Determine the [X, Y] coordinate at the center of the cell enclosing the given text.  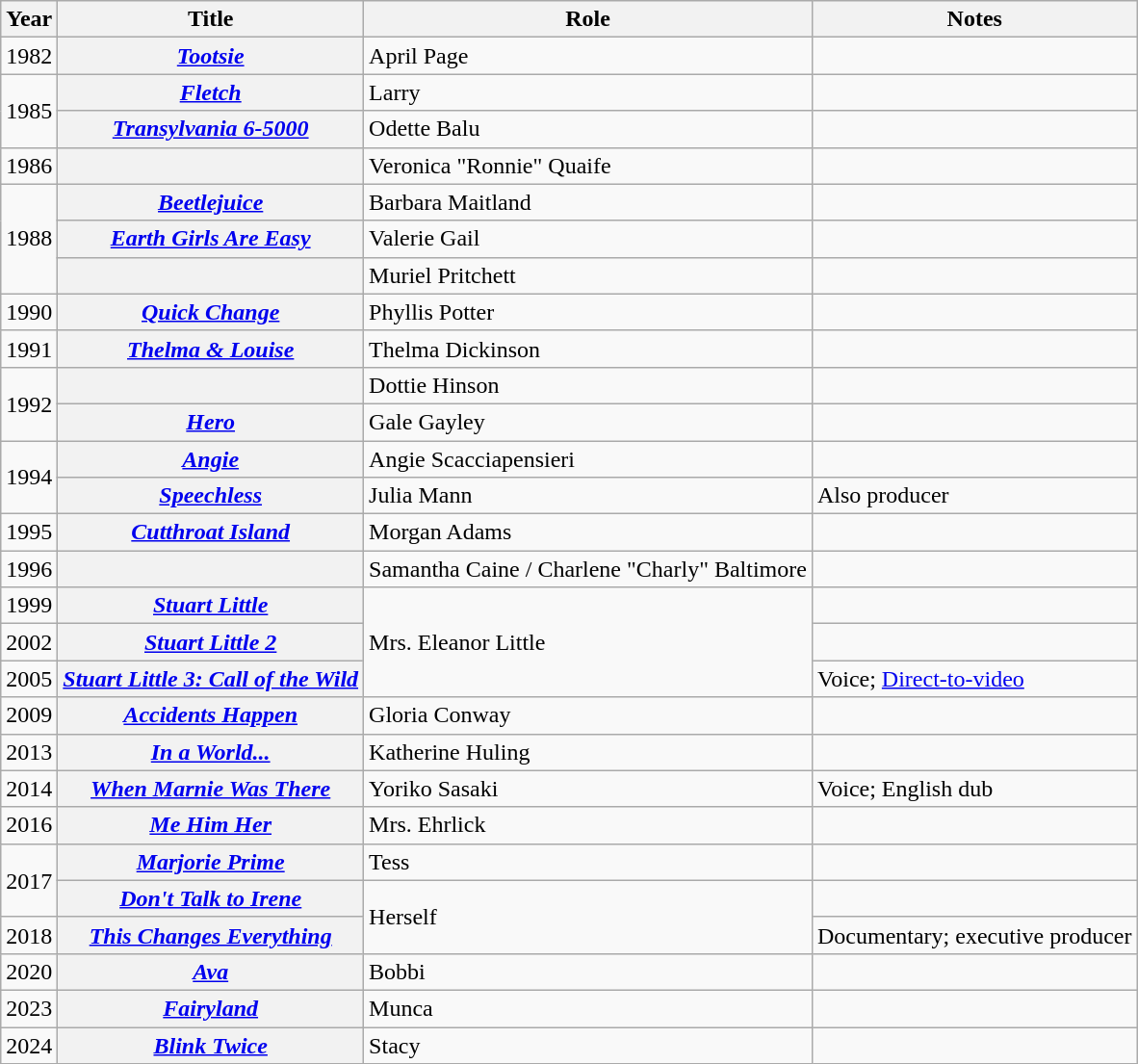
2020 [29, 972]
Speechless [211, 496]
Thelma Dickinson [588, 349]
Angie [211, 459]
1986 [29, 166]
This Changes Everything [211, 935]
Fairyland [211, 1008]
Title [211, 19]
Tootsie [211, 56]
2013 [29, 752]
In a World... [211, 752]
Yoriko Sasaki [588, 789]
Gloria Conway [588, 715]
Stacy [588, 1045]
Dottie Hinson [588, 385]
Odette Balu [588, 129]
Angie Scacciapensieri [588, 459]
1995 [29, 532]
1985 [29, 111]
2017 [29, 880]
1999 [29, 606]
Voice; Direct-to-video [974, 679]
Valerie Gail [588, 239]
Role [588, 19]
Phyllis Potter [588, 312]
1994 [29, 478]
Larry [588, 92]
2009 [29, 715]
Stuart Little 2 [211, 642]
2002 [29, 642]
Accidents Happen [211, 715]
Julia Mann [588, 496]
Year [29, 19]
Fletch [211, 92]
Also producer [974, 496]
Munca [588, 1008]
Mrs. Ehrlick [588, 825]
Samantha Caine / Charlene "Charly" Baltimore [588, 569]
Muriel Pritchett [588, 275]
1996 [29, 569]
Beetlejuice [211, 202]
2023 [29, 1008]
1992 [29, 403]
April Page [588, 56]
Earth Girls Are Easy [211, 239]
Bobbi [588, 972]
2024 [29, 1045]
1991 [29, 349]
Documentary; executive producer [974, 935]
1982 [29, 56]
Stuart Little 3: Call of the Wild [211, 679]
Tess [588, 862]
Marjorie Prime [211, 862]
Katherine Huling [588, 752]
Mrs. Eleanor Little [588, 642]
Gale Gayley [588, 422]
When Marnie Was There [211, 789]
2014 [29, 789]
Veronica "Ronnie" Quaife [588, 166]
Ava [211, 972]
2016 [29, 825]
Voice; English dub [974, 789]
Quick Change [211, 312]
Barbara Maitland [588, 202]
Stuart Little [211, 606]
1990 [29, 312]
Blink Twice [211, 1045]
Don't Talk to Irene [211, 898]
Cutthroat Island [211, 532]
Thelma & Louise [211, 349]
Hero [211, 422]
1988 [29, 239]
2018 [29, 935]
2005 [29, 679]
Me Him Her [211, 825]
Transylvania 6-5000 [211, 129]
Notes [974, 19]
Morgan Adams [588, 532]
Herself [588, 917]
